For the text-containing cell, return its midpoint in (X, Y) coordinate format. 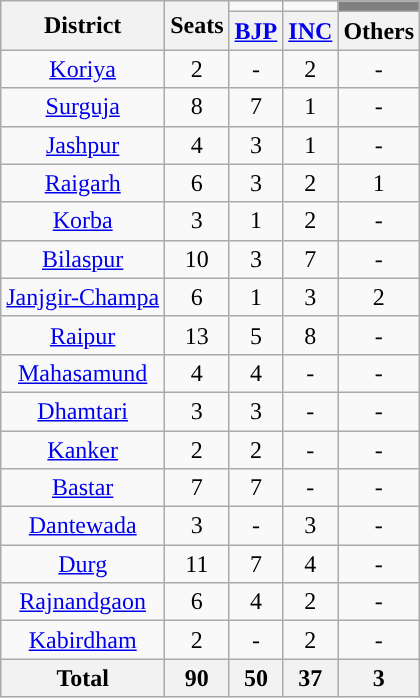
37 (310, 678)
Durg (83, 564)
Surguja (83, 107)
Total (83, 678)
50 (256, 678)
90 (197, 678)
BJP (256, 31)
Raipur (83, 335)
INC (310, 31)
Others (379, 31)
Koriya (83, 69)
Kanker (83, 449)
Jashpur (83, 145)
Mahasamund (83, 373)
5 (256, 335)
Raigarh (83, 183)
10 (197, 259)
Bastar (83, 488)
Korba (83, 221)
11 (197, 564)
Bilaspur (83, 259)
Seats (197, 26)
Rajnandgaon (83, 602)
13 (197, 335)
Dhamtari (83, 411)
District (83, 26)
Kabirdham (83, 640)
Janjgir-Champa (83, 297)
Dantewada (83, 526)
